From the cell containing the given text, extract its center point as (x, y) coordinate. 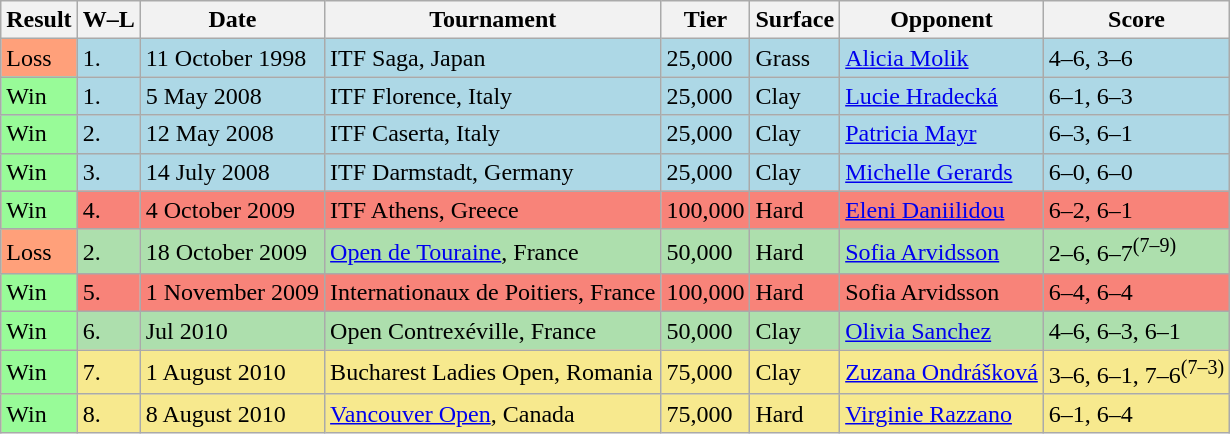
6–0, 6–0 (1136, 172)
1 November 2009 (232, 293)
ITF Caserta, Italy (493, 134)
Bucharest Ladies Open, Romania (493, 372)
5. (108, 293)
Open Contrexéville, France (493, 331)
6–1, 6–4 (1136, 413)
ITF Athens, Greece (493, 210)
ITF Saga, Japan (493, 58)
ITF Florence, Italy (493, 96)
Result (39, 20)
2–6, 6–7(7–9) (1136, 252)
Vancouver Open, Canada (493, 413)
ITF Darmstadt, Germany (493, 172)
6–3, 6–1 (1136, 134)
Surface (795, 20)
W–L (108, 20)
5 May 2008 (232, 96)
6–1, 6–3 (1136, 96)
Grass (795, 58)
Open de Touraine, France (493, 252)
Eleni Daniilidou (942, 210)
Internationaux de Poitiers, France (493, 293)
6–4, 6–4 (1136, 293)
18 October 2009 (232, 252)
3–6, 6–1, 7–6(7–3) (1136, 372)
Tournament (493, 20)
Lucie Hradecká (942, 96)
Jul 2010 (232, 331)
Virginie Razzano (942, 413)
8 August 2010 (232, 413)
4 October 2009 (232, 210)
Score (1136, 20)
Patricia Mayr (942, 134)
6–2, 6–1 (1136, 210)
Olivia Sanchez (942, 331)
14 July 2008 (232, 172)
Date (232, 20)
4–6, 3–6 (1136, 58)
7. (108, 372)
12 May 2008 (232, 134)
Tier (706, 20)
Michelle Gerards (942, 172)
1 August 2010 (232, 372)
Alicia Molik (942, 58)
4–6, 6–3, 6–1 (1136, 331)
3. (108, 172)
11 October 1998 (232, 58)
Opponent (942, 20)
8. (108, 413)
Zuzana Ondrášková (942, 372)
4. (108, 210)
6. (108, 331)
